Identify which cell holds the provided text, then report its (x, y) central coordinate. 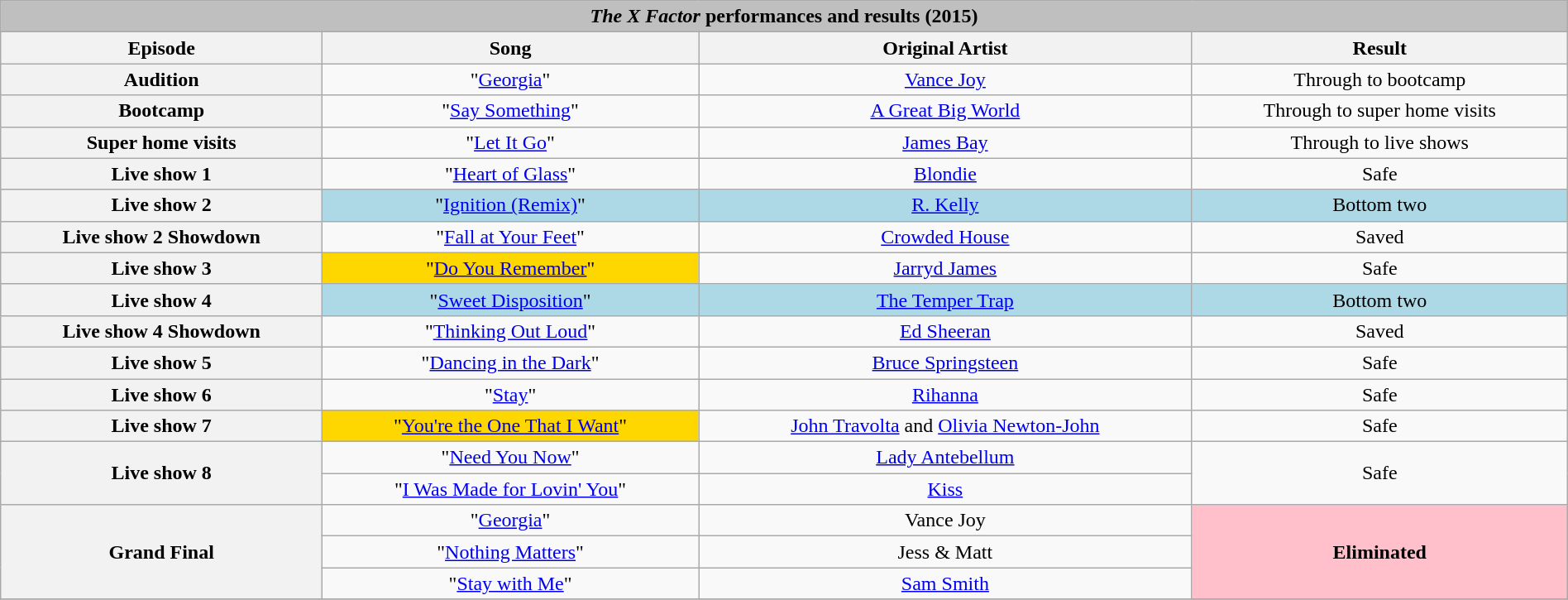
Song (511, 48)
"Fall at Your Feet" (511, 237)
The Temper Trap (944, 300)
Through to live shows (1379, 142)
Lady Antebellum (944, 458)
Episode (162, 48)
"Thinking Out Loud" (511, 331)
Live show 6 (162, 395)
Original Artist (944, 48)
"Stay with Me" (511, 583)
Live show 2 (162, 205)
"Nothing Matters" (511, 552)
Bruce Springsteen (944, 362)
"Dancing in the Dark" (511, 362)
Bootcamp (162, 111)
Live show 3 (162, 268)
Result (1379, 48)
Through to bootcamp (1379, 79)
Live show 4 Showdown (162, 331)
Jarryd James (944, 268)
Rihanna (944, 395)
"Need You Now" (511, 458)
"Say Something" (511, 111)
James Bay (944, 142)
"Ignition (Remix)" (511, 205)
The X Factor performances and results (2015) (784, 17)
Live show 4 (162, 300)
Live show 8 (162, 473)
Live show 1 (162, 174)
Kiss (944, 489)
Live show 7 (162, 426)
R. Kelly (944, 205)
Jess & Matt (944, 552)
Live show 5 (162, 362)
Super home visits (162, 142)
Blondie (944, 174)
Crowded House (944, 237)
Eliminated (1379, 552)
Audition (162, 79)
"Stay" (511, 395)
"Heart of Glass" (511, 174)
Live show 2 Showdown (162, 237)
"Sweet Disposition" (511, 300)
"I Was Made for Lovin' You" (511, 489)
Through to super home visits (1379, 111)
"Let It Go" (511, 142)
John Travolta and Olivia Newton-John (944, 426)
Sam Smith (944, 583)
A Great Big World (944, 111)
"You're the One That I Want" (511, 426)
"Do You Remember" (511, 268)
Grand Final (162, 552)
Ed Sheeran (944, 331)
